Output the [X, Y] coordinate of the center of the cell containing the given text.  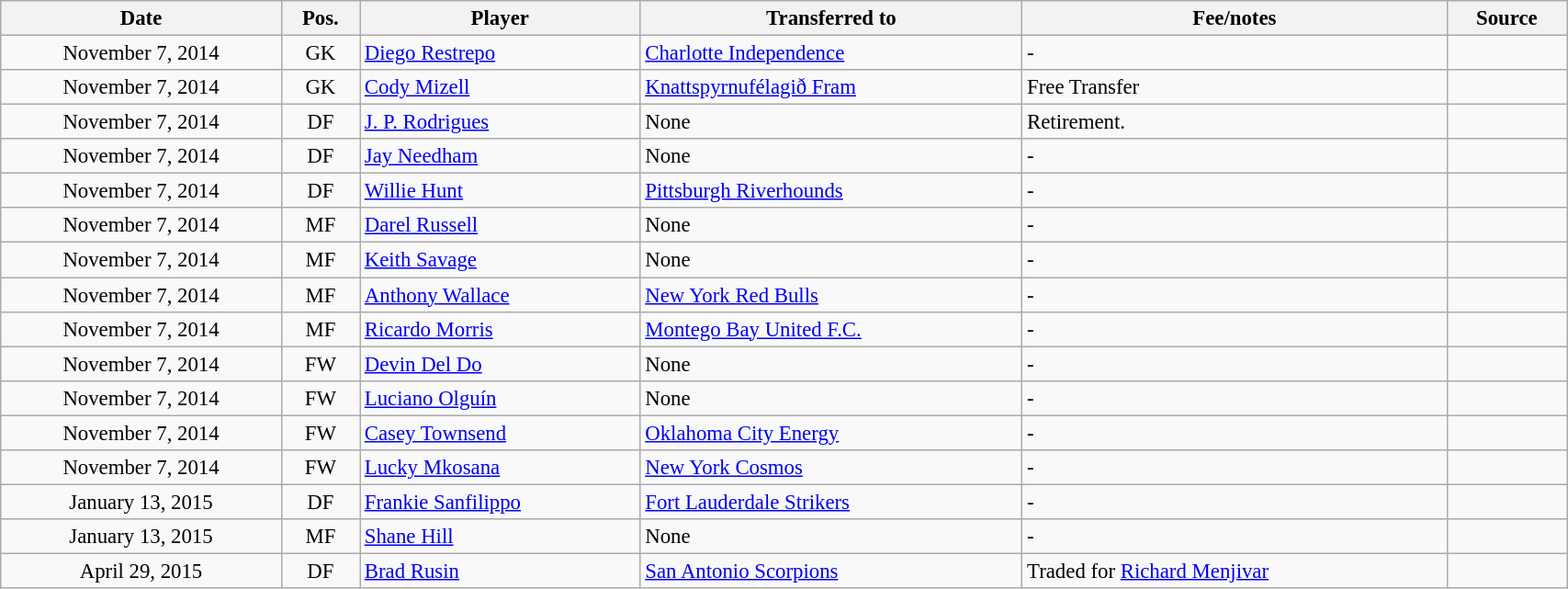
Jay Needham [500, 156]
Diego Restrepo [500, 53]
Date [141, 18]
Pos. [320, 18]
Pittsburgh Riverhounds [831, 191]
Keith Savage [500, 260]
San Antonio Scorpions [831, 571]
Casey Townsend [500, 433]
Source [1506, 18]
Fort Lauderdale Strikers [831, 502]
Brad Rusin [500, 571]
Transferred to [831, 18]
New York Cosmos [831, 468]
April 29, 2015 [141, 571]
Darel Russell [500, 225]
Ricardo Morris [500, 329]
Shane Hill [500, 537]
Luciano Olguín [500, 398]
Knattspyrnufélagið Fram [831, 87]
Montego Bay United F.C. [831, 329]
Fee/notes [1235, 18]
Anthony Wallace [500, 295]
Cody Mizell [500, 87]
Frankie Sanfilippo [500, 502]
J. P. Rodrigues [500, 122]
New York Red Bulls [831, 295]
Retirement. [1235, 122]
Devin Del Do [500, 364]
Free Transfer [1235, 87]
Willie Hunt [500, 191]
Charlotte Independence [831, 53]
Lucky Mkosana [500, 468]
Traded for Richard Menjivar [1235, 571]
Oklahoma City Energy [831, 433]
Player [500, 18]
